Locate the cell with the specified text and output its (X, Y) center coordinate. 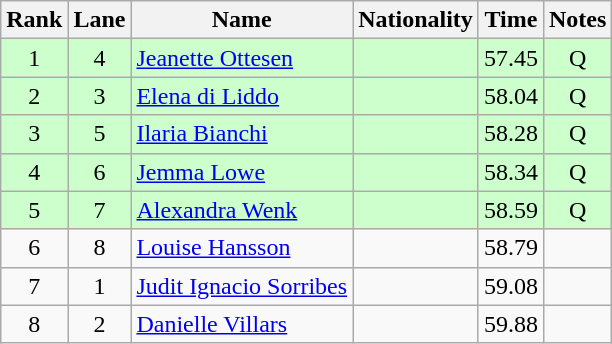
Name (242, 20)
Danielle Villars (242, 324)
Notes (577, 20)
59.88 (510, 324)
58.28 (510, 134)
Nationality (416, 20)
Lane (100, 20)
58.59 (510, 210)
58.34 (510, 172)
58.79 (510, 248)
Ilaria Bianchi (242, 134)
Rank (34, 20)
Elena di Liddo (242, 96)
59.08 (510, 286)
Alexandra Wenk (242, 210)
Judit Ignacio Sorribes (242, 286)
Time (510, 20)
58.04 (510, 96)
57.45 (510, 58)
Louise Hansson (242, 248)
Jemma Lowe (242, 172)
Jeanette Ottesen (242, 58)
